Identify which cell holds the provided text, then report its [X, Y] central coordinate. 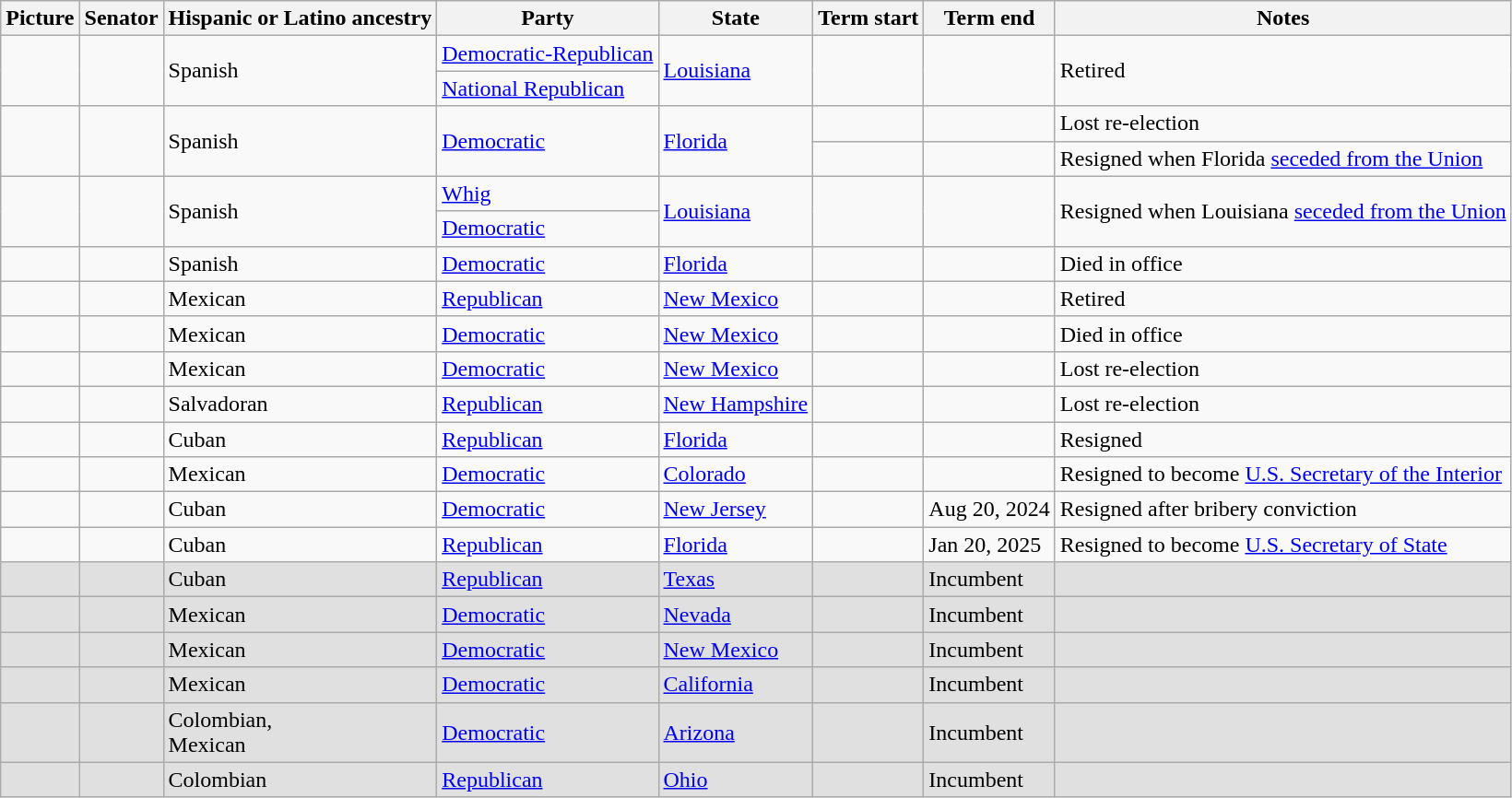
Resigned after bribery conviction [1283, 510]
Term start [868, 18]
Term end [989, 18]
Resigned when Florida seceded from the Union [1283, 158]
Colorado [736, 475]
Jan 20, 2025 [989, 545]
Hispanic or Latino ancestry [301, 18]
Resigned to become U.S. Secretary of State [1283, 545]
Salvadoran [301, 404]
Resigned to become U.S. Secretary of the Interior [1283, 475]
Ohio [736, 780]
Party [548, 18]
Whig [548, 194]
New Jersey [736, 510]
State [736, 18]
Colombian [301, 780]
Democratic-Republican [548, 53]
California [736, 685]
Nevada [736, 615]
Arizona [736, 732]
Notes [1283, 18]
Colombian,Mexican [301, 732]
Picture [41, 18]
Texas [736, 580]
Resigned when Louisiana seceded from the Union [1283, 211]
New Hampshire [736, 404]
Resigned [1283, 440]
Senator [122, 18]
Aug 20, 2024 [989, 510]
National Republican [548, 88]
